Provide the (X, Y) coordinate of the cell's center where the given text is located.  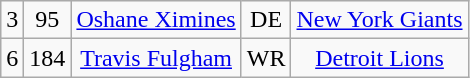
Detroit Lions (380, 58)
New York Giants (380, 20)
3 (12, 20)
WR (266, 58)
Oshane Ximines (156, 20)
6 (12, 58)
DE (266, 20)
Travis Fulgham (156, 58)
184 (48, 58)
95 (48, 20)
